Locate the cell with the specified text and output its [X, Y] center coordinate. 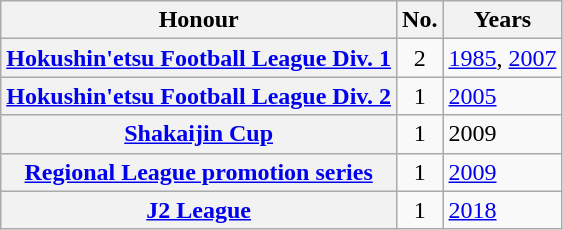
2018 [502, 210]
Hokushin'etsu Football League Div. 1 [199, 58]
Years [502, 20]
Honour [199, 20]
Shakaijin Cup [199, 134]
Regional League promotion series [199, 172]
2 [420, 58]
1985, 2007 [502, 58]
Hokushin'etsu Football League Div. 2 [199, 96]
2005 [502, 96]
J2 League [199, 210]
No. [420, 20]
